For the text-containing cell, return its midpoint in [X, Y] coordinate format. 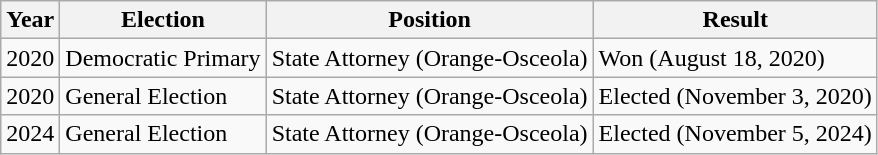
2024 [30, 134]
Elected (November 5, 2024) [735, 134]
Result [735, 20]
Year [30, 20]
Elected (November 3, 2020) [735, 96]
Position [430, 20]
Won (August 18, 2020) [735, 58]
Democratic Primary [163, 58]
Election [163, 20]
